Locate the cell with the specified text and output its (X, Y) center coordinate. 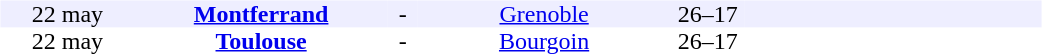
Grenoble (544, 14)
Bourgoin (544, 42)
Toulouse (261, 42)
Montferrand (261, 14)
